Search for the cell housing the specified text and yield its [X, Y] center coordinate. 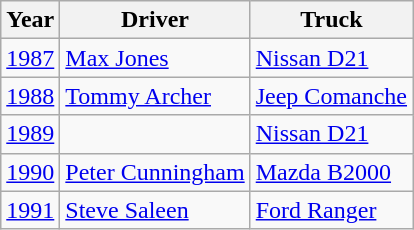
Peter Cunningham [155, 172]
1991 [30, 210]
1990 [30, 172]
Steve Saleen [155, 210]
1988 [30, 96]
Ford Ranger [331, 210]
Tommy Archer [155, 96]
1987 [30, 58]
Mazda B2000 [331, 172]
Year [30, 20]
Driver [155, 20]
1989 [30, 134]
Truck [331, 20]
Max Jones [155, 58]
Jeep Comanche [331, 96]
